Search for the cell housing the specified text and yield its [X, Y] center coordinate. 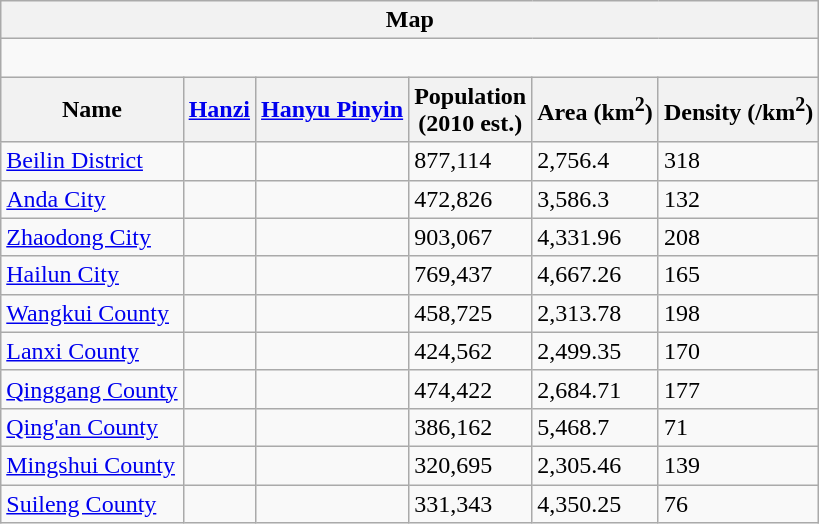
424,562 [470, 351]
177 [738, 389]
2,684.71 [596, 389]
Density (/km2) [738, 110]
Map [410, 20]
458,725 [470, 313]
Zhaodong City [92, 237]
Area (km2) [596, 110]
Wangkui County [92, 313]
4,667.26 [596, 275]
5,468.7 [596, 427]
2,313.78 [596, 313]
386,162 [470, 427]
76 [738, 503]
Hailun City [92, 275]
2,756.4 [596, 161]
71 [738, 427]
Population(2010 est.) [470, 110]
320,695 [470, 465]
4,350.25 [596, 503]
Mingshui County [92, 465]
198 [738, 313]
Lanxi County [92, 351]
331,343 [470, 503]
769,437 [470, 275]
903,067 [470, 237]
132 [738, 199]
472,826 [470, 199]
474,422 [470, 389]
318 [738, 161]
4,331.96 [596, 237]
877,114 [470, 161]
Hanyu Pinyin [332, 110]
Anda City [92, 199]
170 [738, 351]
Suileng County [92, 503]
208 [738, 237]
3,586.3 [596, 199]
Beilin District [92, 161]
Hanzi [219, 110]
139 [738, 465]
Qing'an County [92, 427]
2,305.46 [596, 465]
2,499.35 [596, 351]
Name [92, 110]
Qinggang County [92, 389]
165 [738, 275]
